Capture the cell that displays the provided text and extract its [x, y] central coordinate. 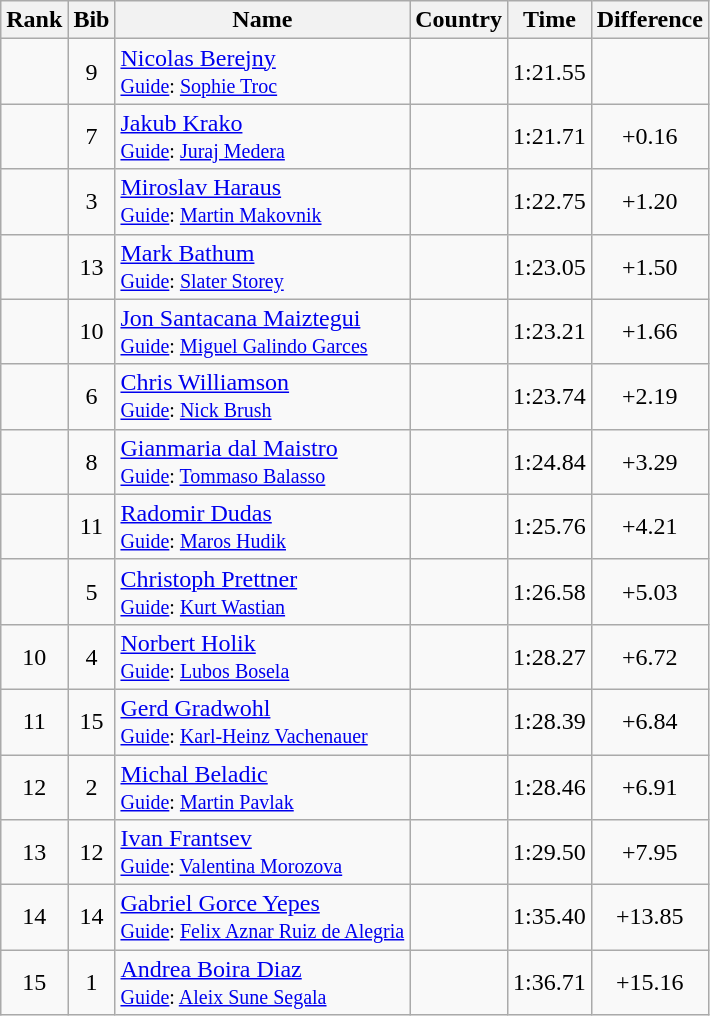
+5.03 [650, 592]
+0.16 [650, 136]
Mark BathumGuide: Slater Storey [262, 266]
1:36.71 [549, 982]
+4.21 [650, 526]
1:23.21 [549, 332]
1:29.50 [549, 852]
5 [92, 592]
1:28.39 [549, 722]
9 [92, 72]
+6.91 [650, 786]
Jakub KrakoGuide: Juraj Medera [262, 136]
2 [92, 786]
Nicolas BerejnyGuide: Sophie Troc [262, 72]
Rank [34, 20]
Gerd GradwohlGuide: Karl-Heinz Vachenauer [262, 722]
Michal BeladicGuide: Martin Pavlak [262, 786]
4 [92, 656]
1:25.76 [549, 526]
1:26.58 [549, 592]
Country [459, 20]
+1.66 [650, 332]
+6.72 [650, 656]
1:35.40 [549, 918]
Time [549, 20]
Norbert HolikGuide: Lubos Bosela [262, 656]
1:28.46 [549, 786]
+7.95 [650, 852]
1 [92, 982]
1:28.27 [549, 656]
3 [92, 202]
+6.84 [650, 722]
1:23.74 [549, 396]
Miroslav HarausGuide: Martin Makovnik [262, 202]
Andrea Boira DiazGuide: Aleix Sune Segala [262, 982]
+1.20 [650, 202]
7 [92, 136]
Radomir DudasGuide: Maros Hudik [262, 526]
+3.29 [650, 462]
Gianmaria dal MaistroGuide: Tommaso Balasso [262, 462]
1:21.55 [549, 72]
Ivan FrantsevGuide: Valentina Morozova [262, 852]
+15.16 [650, 982]
Christoph PrettnerGuide: Kurt Wastian [262, 592]
+13.85 [650, 918]
1:24.84 [549, 462]
Jon Santacana MaizteguiGuide: Miguel Galindo Garces [262, 332]
1:22.75 [549, 202]
8 [92, 462]
Difference [650, 20]
Gabriel Gorce YepesGuide: Felix Aznar Ruiz de Alegria [262, 918]
1:21.71 [549, 136]
+2.19 [650, 396]
Name [262, 20]
1:23.05 [549, 266]
+1.50 [650, 266]
6 [92, 396]
Chris WilliamsonGuide: Nick Brush [262, 396]
Bib [92, 20]
